Return the [x, y] coordinate for the center point of the cell that contains the specified text.  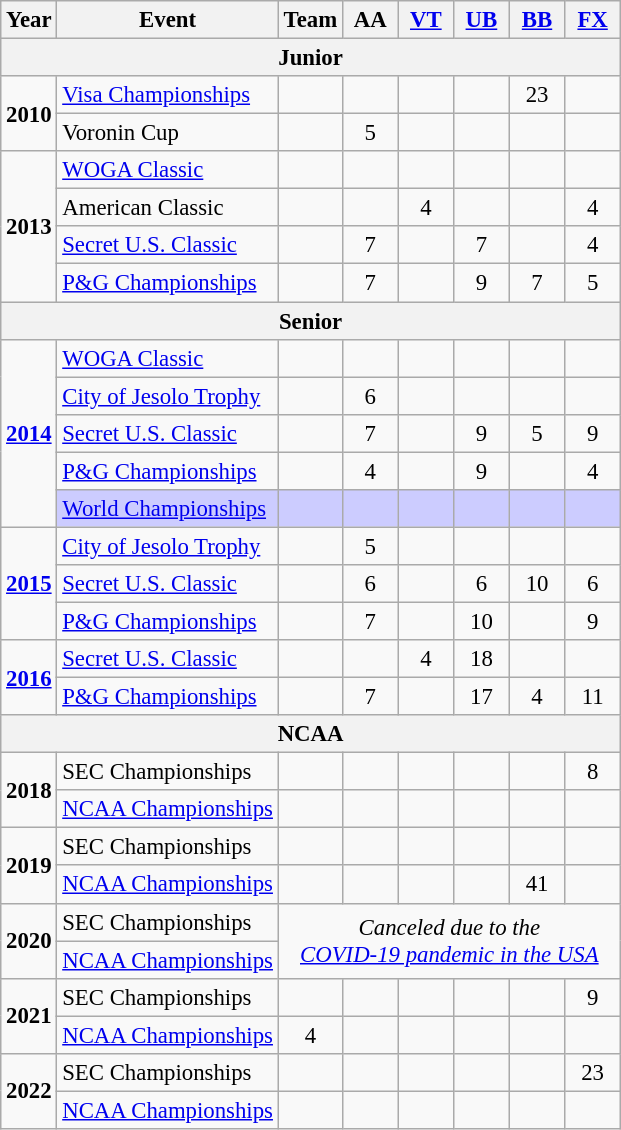
2015 [29, 584]
17 [482, 697]
8 [593, 772]
Junior [311, 58]
Team [310, 20]
UB [482, 20]
2014 [29, 433]
AA [370, 20]
BB [537, 20]
2016 [29, 678]
American Classic [168, 208]
World Championships [168, 509]
2021 [29, 1016]
VT [426, 20]
2020 [29, 940]
Canceled due to theCOVID-19 pandemic in the USA [449, 940]
2013 [29, 226]
Visa Championships [168, 95]
FX [593, 20]
Event [168, 20]
2022 [29, 1092]
18 [482, 659]
41 [537, 885]
2018 [29, 790]
NCAA [311, 734]
Voronin Cup [168, 133]
11 [593, 697]
2019 [29, 866]
2010 [29, 114]
Senior [311, 321]
Year [29, 20]
